Scan for the cell matching the given text and deliver its [X, Y] coordinate at center. 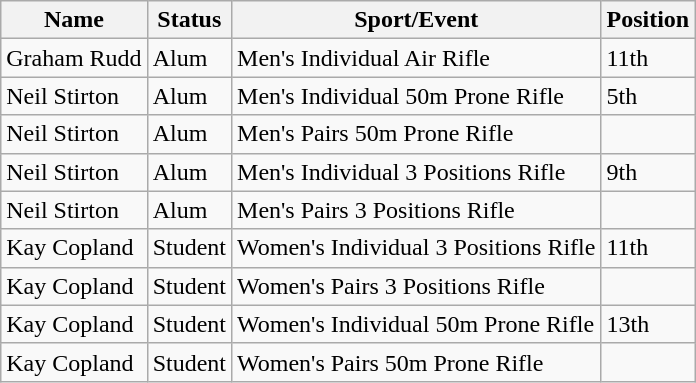
Men's Individual 50m Prone Rifle [416, 96]
Men's Pairs 3 Positions Rifle [416, 210]
Women's Pairs 50m Prone Rifle [416, 362]
Name [74, 20]
Men's Pairs 50m Prone Rifle [416, 134]
13th [648, 324]
9th [648, 172]
Women's Individual 3 Positions Rifle [416, 248]
Sport/Event [416, 20]
Graham Rudd [74, 58]
5th [648, 96]
Men's Individual 3 Positions Rifle [416, 172]
Men's Individual Air Rifle [416, 58]
Status [189, 20]
Women's Pairs 3 Positions Rifle [416, 286]
Position [648, 20]
Women's Individual 50m Prone Rifle [416, 324]
